Provide the (X, Y) coordinate of the cell's center where the given text is located.  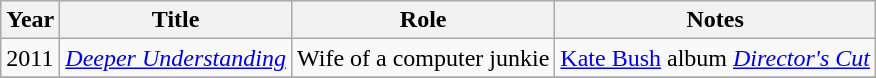
Kate Bush album Director's Cut (716, 58)
2011 (30, 58)
Wife of a computer junkie (422, 58)
Title (176, 20)
Deeper Understanding (176, 58)
Year (30, 20)
Notes (716, 20)
Role (422, 20)
